Search for the cell housing the specified text and yield its [x, y] center coordinate. 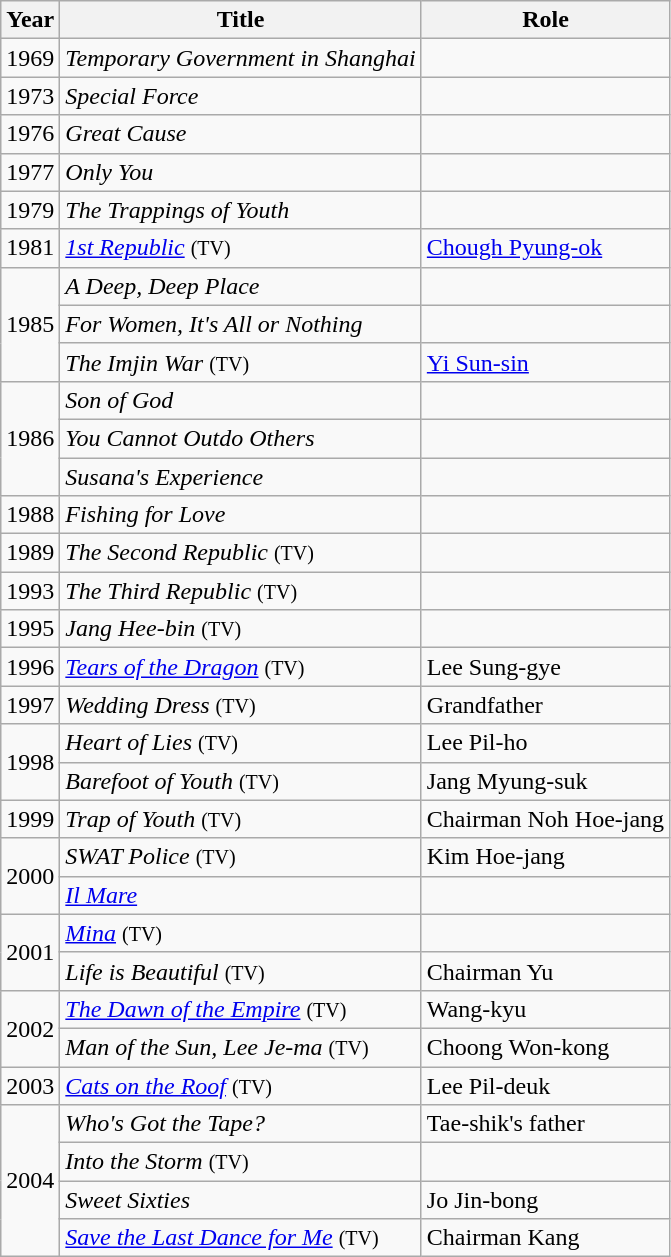
Lee Pil-deuk [545, 1085]
2000 [30, 876]
The Imjin War (TV) [241, 362]
Jang Hee-bin (TV) [241, 629]
Chairman Yu [545, 971]
SWAT Police (TV) [241, 857]
1996 [30, 667]
Sweet Sixties [241, 1200]
Trap of Youth (TV) [241, 819]
The Third Republic (TV) [241, 591]
Son of God [241, 400]
1985 [30, 324]
Choong Won-kong [545, 1047]
Fishing for Love [241, 515]
Cats on the Roof (TV) [241, 1085]
1988 [30, 515]
For Women, It's All or Nothing [241, 324]
2002 [30, 1028]
2004 [30, 1181]
1995 [30, 629]
Year [30, 20]
1998 [30, 762]
Special Force [241, 96]
You Cannot Outdo Others [241, 438]
2001 [30, 952]
Jang Myung-suk [545, 781]
Jo Jin-bong [545, 1200]
1969 [30, 58]
Only You [241, 172]
Susana's Experience [241, 477]
Save the Last Dance for Me (TV) [241, 1238]
1986 [30, 438]
Chairman Noh Hoe-jang [545, 819]
Great Cause [241, 134]
Grandfather [545, 705]
Temporary Government in Shanghai [241, 58]
Wedding Dress (TV) [241, 705]
1973 [30, 96]
Lee Pil-ho [545, 743]
Who's Got the Tape? [241, 1124]
Tae-shik's father [545, 1124]
1981 [30, 248]
1st Republic (TV) [241, 248]
1997 [30, 705]
The Trappings of Youth [241, 210]
Tears of the Dragon (TV) [241, 667]
1977 [30, 172]
1989 [30, 553]
Wang-kyu [545, 1009]
Chairman Kang [545, 1238]
Lee Sung-gye [545, 667]
Barefoot of Youth (TV) [241, 781]
2003 [30, 1085]
1976 [30, 134]
The Second Republic (TV) [241, 553]
Man of the Sun, Lee Je-ma (TV) [241, 1047]
1993 [30, 591]
Chough Pyung-ok [545, 248]
Into the Storm (TV) [241, 1162]
1979 [30, 210]
Il Mare [241, 895]
1999 [30, 819]
Role [545, 20]
Heart of Lies (TV) [241, 743]
Title [241, 20]
Mina (TV) [241, 933]
Kim Hoe-jang [545, 857]
Yi Sun-sin [545, 362]
Life is Beautiful (TV) [241, 971]
A Deep, Deep Place [241, 286]
The Dawn of the Empire (TV) [241, 1009]
